Extract the (x, y) coordinate from the center of the cell holding the provided text.  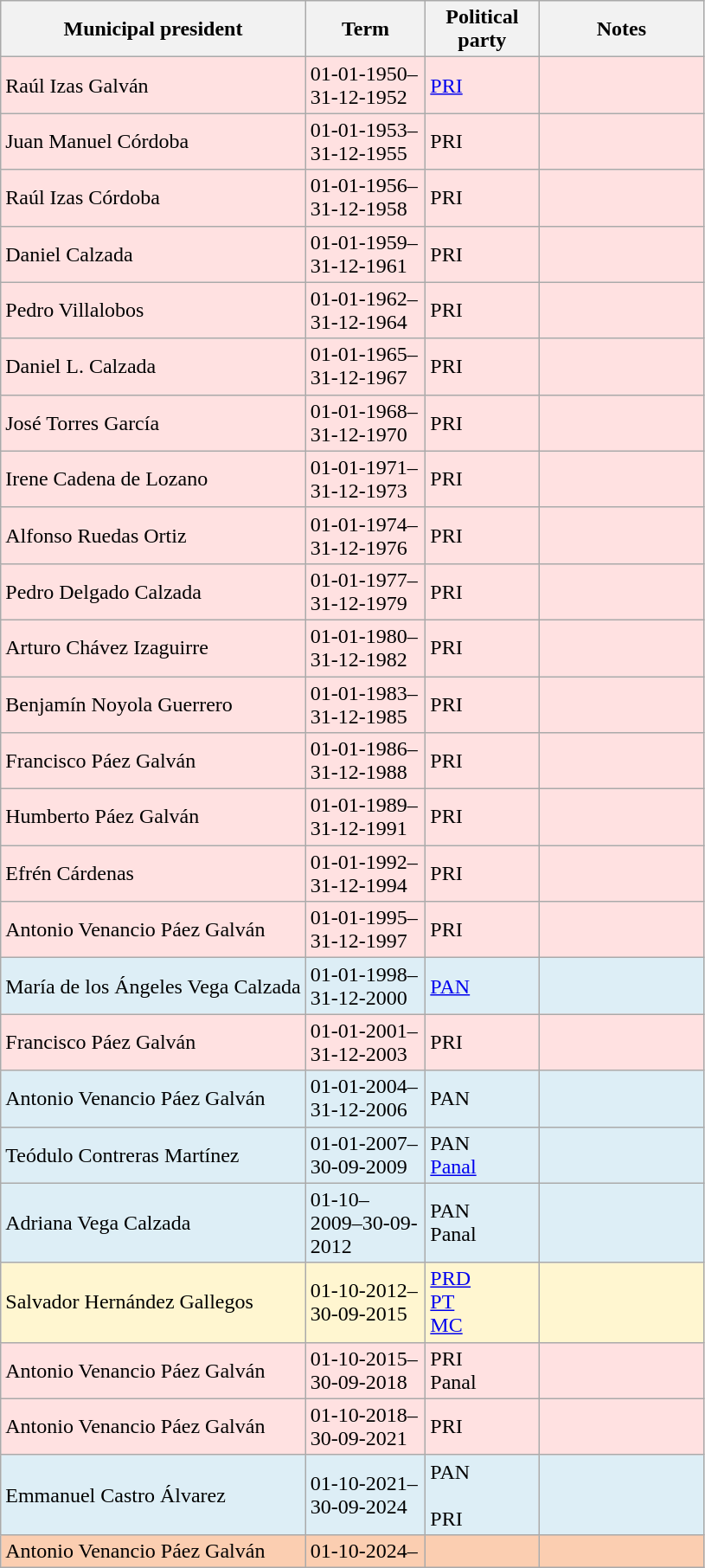
01-10-2018–30-09-2021 (365, 1426)
Salvador Hernández Gallegos (153, 1302)
01-01-2007–30-09-2009 (365, 1154)
01-01-1953–31-12-1955 (365, 142)
01-01-2001–31-12-2003 (365, 1042)
Notes (621, 29)
01-01-1995–31-12-1997 (365, 929)
Juan Manuel Córdoba (153, 142)
Daniel L. Calzada (153, 367)
Term (365, 29)
José Torres García (153, 422)
Municipal president (153, 29)
01-01-1983–31-12-1985 (365, 704)
Alfonso Ruedas Ortiz (153, 535)
Humberto Páez Galván (153, 817)
01-01-1998–31-12-2000 (365, 986)
Adriana Vega Calzada (153, 1223)
Benjamín Noyola Guerrero (153, 704)
Teódulo Contreras Martínez (153, 1154)
PRD PT MC (483, 1302)
PRI Panal (483, 1371)
01-01-1971–31-12-1973 (365, 479)
01-01-2004–31-12-2006 (365, 1099)
01-01-1980–31-12-1982 (365, 647)
01-10-2015–30-09-2018 (365, 1371)
01-01-1992–31-12-1994 (365, 874)
01-01-1956–31-12-1958 (365, 197)
01-01-1959–31-12-1961 (365, 254)
Pedro Villalobos (153, 310)
Raúl Izas Córdoba (153, 197)
01-10-2012–30-09-2015 (365, 1302)
01-01-1986–31-12-1988 (365, 762)
Efrén Cárdenas (153, 874)
01-01-1968–31-12-1970 (365, 422)
María de los Ángeles Vega Calzada (153, 986)
Arturo Chávez Izaguirre (153, 647)
01-01-1977–31-12-1979 (365, 592)
Emmanuel Castro Álvarez (153, 1494)
01-01-1989–31-12-1991 (365, 817)
01-10-2024– (365, 1551)
Pedro Delgado Calzada (153, 592)
Daniel Calzada (153, 254)
01-10–2009–30-09-2012 (365, 1223)
Irene Cadena de Lozano (153, 479)
PAN PRI (483, 1494)
Raúl Izas Galván (153, 85)
01-01-1965–31-12-1967 (365, 367)
01-01-1974–31-12-1976 (365, 535)
01-01-1962–31-12-1964 (365, 310)
Political party (483, 29)
01-10-2021–30-09-2024 (365, 1494)
01-01-1950–31-12-1952 (365, 85)
